Provide the (X, Y) coordinate of the cell's center where the given text is located.  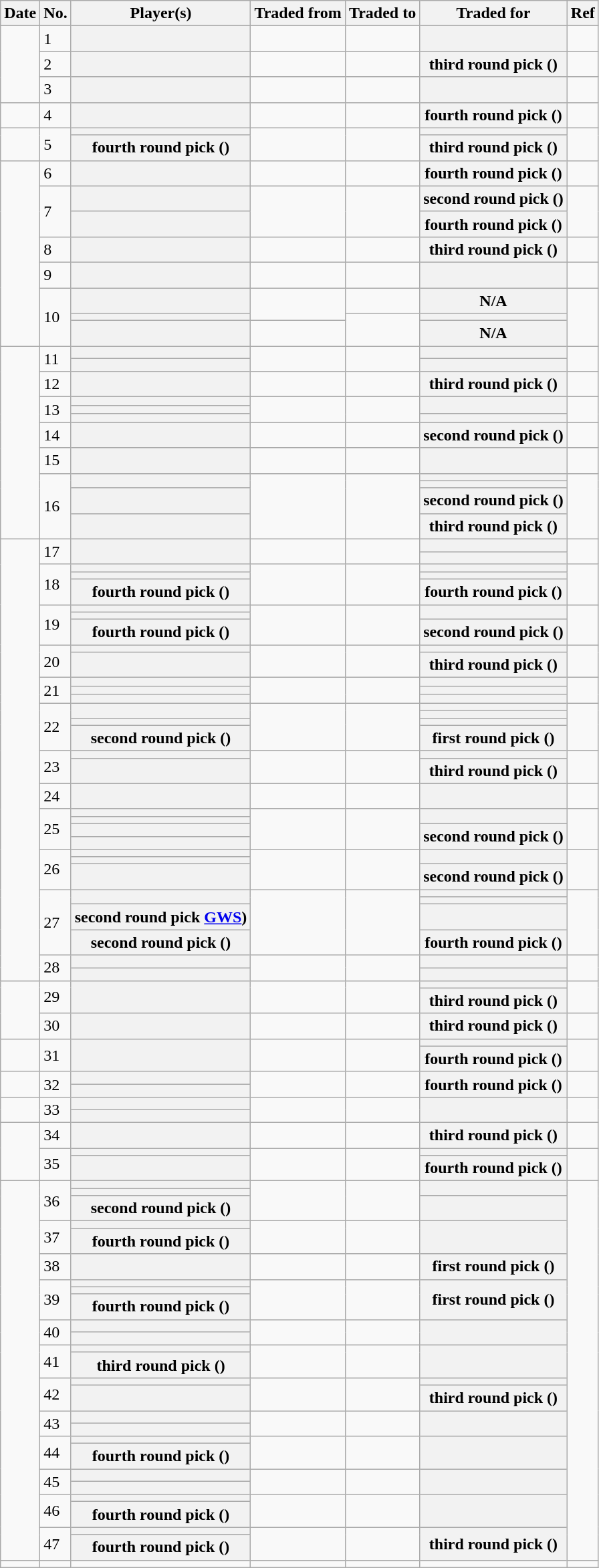
3 (55, 90)
Traded for (493, 13)
13 (55, 410)
1 (55, 39)
7 (55, 211)
12 (55, 384)
33 (55, 1109)
29 (55, 997)
38 (55, 1267)
second round pick GWS) (160, 917)
Player(s) (160, 13)
20 (55, 662)
24 (55, 796)
17 (55, 551)
Traded to (382, 13)
46 (55, 1511)
Date (20, 13)
No. (55, 13)
30 (55, 1026)
41 (55, 1361)
42 (55, 1394)
22 (55, 727)
6 (55, 173)
45 (55, 1482)
25 (55, 829)
16 (55, 506)
39 (55, 1299)
19 (55, 624)
18 (55, 584)
27 (55, 922)
2 (55, 64)
Ref (583, 13)
5 (55, 144)
21 (55, 690)
11 (55, 359)
31 (55, 1055)
44 (55, 1453)
26 (55, 869)
36 (55, 1201)
28 (55, 968)
34 (55, 1135)
32 (55, 1084)
47 (55, 1544)
10 (55, 317)
15 (55, 461)
8 (55, 249)
37 (55, 1238)
43 (55, 1423)
9 (55, 275)
Traded from (298, 13)
14 (55, 435)
4 (55, 115)
35 (55, 1164)
40 (55, 1332)
23 (55, 767)
